Find where the given text appears and provide that cell's center as (X, Y) coordinate. 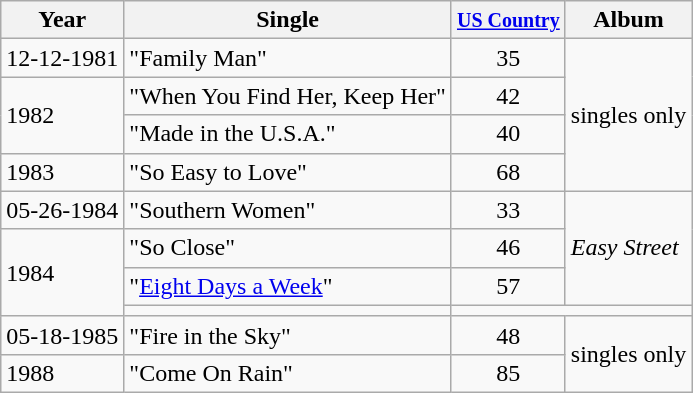
"So Close" (288, 248)
Year (62, 20)
"Come On Rain" (288, 373)
"Made in the U.S.A." (288, 134)
1982 (62, 115)
"When You Find Her, Keep Her" (288, 96)
48 (508, 335)
33 (508, 210)
Single (288, 20)
57 (508, 286)
85 (508, 373)
1988 (62, 373)
"Fire in the Sky" (288, 335)
12-12-1981 (62, 58)
"Eight Days a Week" (288, 286)
1983 (62, 172)
Album (628, 20)
"Family Man" (288, 58)
05-18-1985 (62, 335)
Easy Street (628, 248)
35 (508, 58)
42 (508, 96)
46 (508, 248)
US Country (508, 20)
"Southern Women" (288, 210)
"So Easy to Love" (288, 172)
40 (508, 134)
68 (508, 172)
1984 (62, 272)
05-26-1984 (62, 210)
